From the cell containing the given text, extract its center point as [x, y] coordinate. 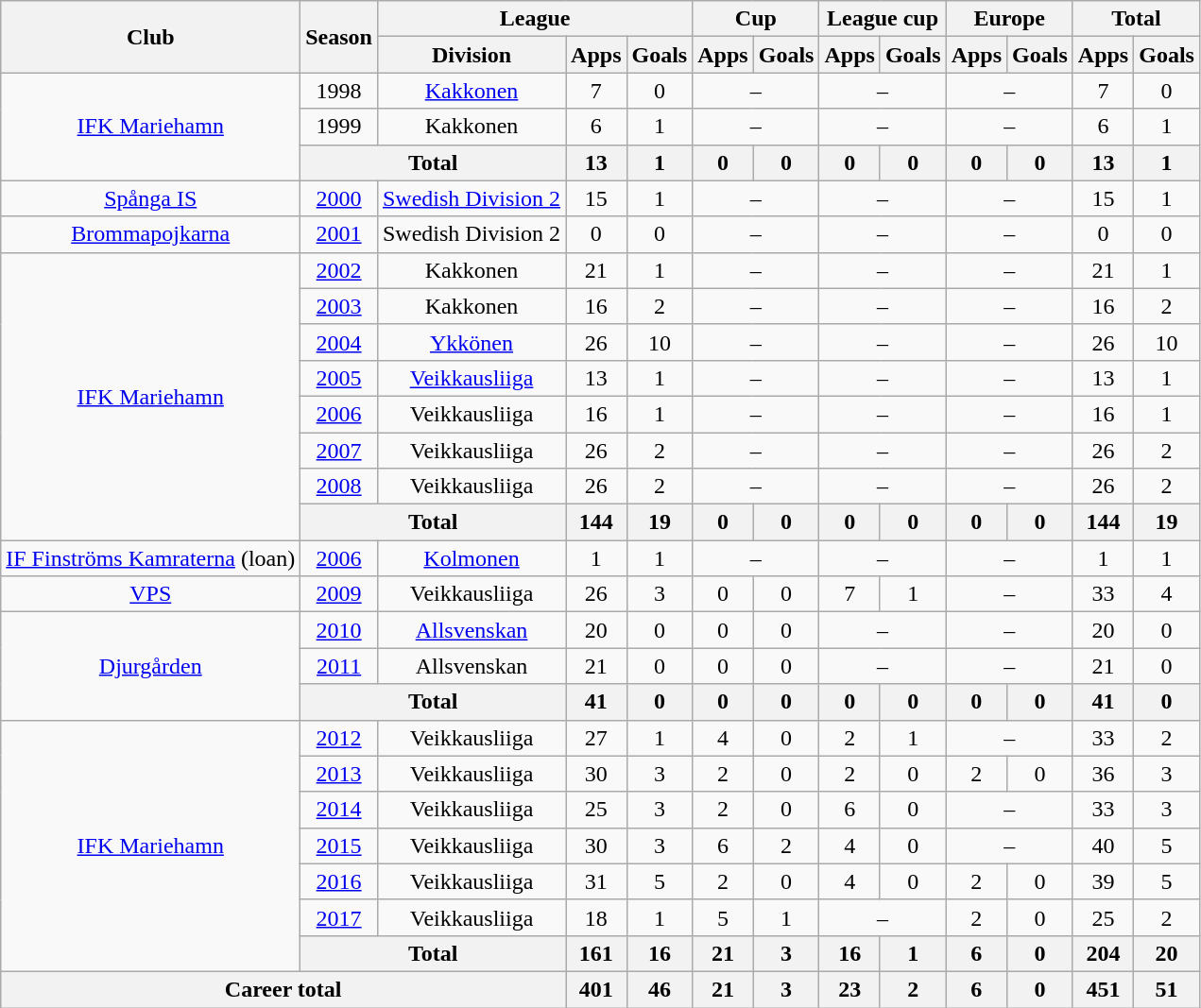
36 [1103, 774]
23 [849, 989]
2001 [339, 234]
Season [339, 37]
39 [1103, 881]
2016 [339, 881]
2000 [339, 198]
Europe [1009, 19]
VPS [151, 594]
Spånga IS [151, 198]
IF Finströms Kamraterna (loan) [151, 558]
Brommapojkarna [151, 234]
1999 [339, 127]
2013 [339, 774]
2007 [339, 451]
40 [1103, 846]
Cup [756, 19]
27 [596, 738]
Ykkönen [471, 342]
31 [596, 881]
2014 [339, 810]
2017 [339, 917]
2009 [339, 594]
2002 [339, 270]
Division [471, 55]
2008 [339, 487]
46 [660, 989]
League [535, 19]
League cup [883, 19]
204 [1103, 953]
451 [1103, 989]
2003 [339, 306]
161 [596, 953]
Club [151, 37]
2015 [339, 846]
401 [596, 989]
1998 [339, 91]
18 [596, 917]
2004 [339, 342]
2012 [339, 738]
Djurgården [151, 666]
Kolmonen [471, 558]
2011 [339, 666]
2010 [339, 630]
Career total [283, 989]
2005 [339, 378]
51 [1167, 989]
